Provide the (X, Y) coordinate of the cell's center where the given text is located.  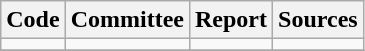
Sources (318, 20)
Code (33, 20)
Report (230, 20)
Committee (127, 20)
